Locate the cell with the specified text and output its [x, y] center coordinate. 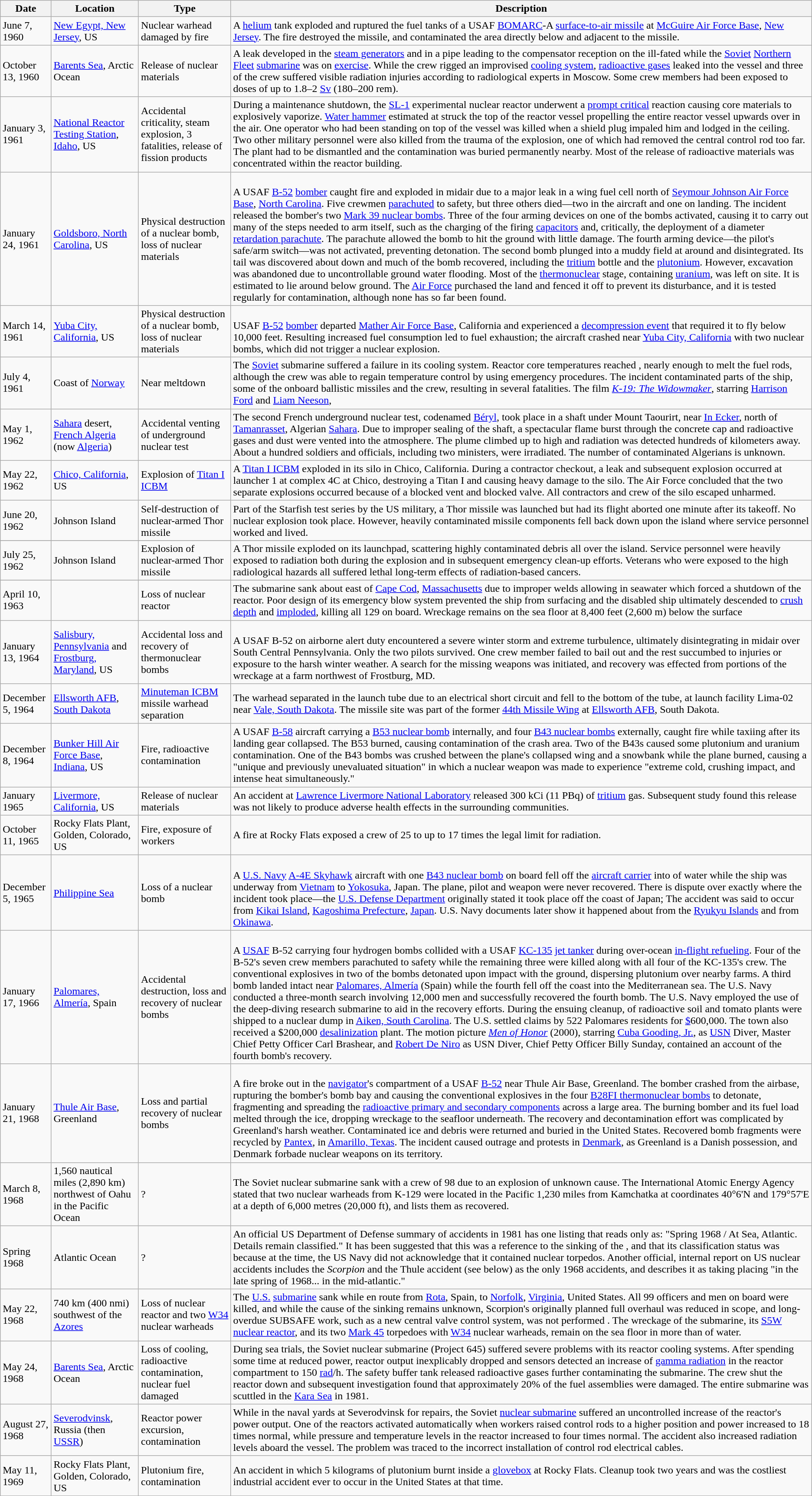
Explosion of Titan I ICBM [185, 480]
Thule Air Base, Greenland [95, 1113]
May 24, 1968 [26, 1372]
May 1, 1962 [26, 435]
January 17, 1966 [26, 997]
Fire, radioactive contamination [185, 755]
Accidental loss and recovery of thermonuclear bombs [185, 652]
1,560 nautical miles (2,890 km) northwest of Oahu in the Pacific Ocean [95, 1194]
Goldsboro, North Carolina, US [95, 239]
Sahara desert, French Algeria (now Algeria) [95, 435]
July 25, 1962 [26, 560]
New Egypt, New Jersey, US [95, 31]
March 8, 1968 [26, 1194]
May 22, 1962 [26, 480]
Near meltdown [185, 383]
Spring 1968 [26, 1257]
August 27, 1968 [26, 1430]
January 3, 1961 [26, 135]
Salisbury, Pennsylvania and Frostburg, Maryland, US [95, 652]
Fire, exposure of workers [185, 835]
Coast of Norway [95, 383]
Palomares, Almería, Spain [95, 997]
740 km (400 nmi) southwest of the Azores [95, 1315]
Self-destruction of nuclear-armed Thor missile [185, 520]
December 5, 1964 [26, 704]
Yuba City, California, US [95, 331]
Explosion of nuclear-armed Thor missile [185, 560]
Atlantic Ocean [95, 1257]
Loss of nuclear reactor and two W34 nuclear warheads [185, 1315]
Plutonium fire, contamination [185, 1476]
Bunker Hill Air Force Base, Indiana, US [95, 755]
January 24, 1961 [26, 239]
Nuclear warhead damaged by fire [185, 31]
Accidental venting of underground nuclear test [185, 435]
Loss of nuclear reactor [185, 600]
Description [521, 9]
Chico, California, US [95, 480]
Date [26, 9]
Accidental criticality, steam explosion, 3 fatalities, release of fission products [185, 135]
Loss and partial recovery of nuclear bombs [185, 1113]
October 13, 1960 [26, 71]
April 10, 1963 [26, 600]
December 8, 1964 [26, 755]
January 13, 1964 [26, 652]
A fire at Rocky Flats exposed a crew of 25 to up to 17 times the legal limit for radiation. [521, 835]
March 14, 1961 [26, 331]
June 20, 1962 [26, 520]
Ellsworth AFB, South Dakota [95, 704]
October 11, 1965 [26, 835]
Location [95, 9]
Livermore, California, US [95, 801]
Minuteman ICBM missile warhead separation [185, 704]
Reactor power excursion, contamination [185, 1430]
National Reactor Testing Station, Idaho, US [95, 135]
June 7, 1960 [26, 31]
May 11, 1969 [26, 1476]
July 4, 1961 [26, 383]
Loss of cooling, radioactive contamination, nuclear fuel damaged [185, 1372]
Loss of a nuclear bomb [185, 893]
January 1965 [26, 801]
December 5, 1965 [26, 893]
May 22, 1968 [26, 1315]
Philippine Sea [95, 893]
Accidental destruction, loss and recovery of nuclear bombs [185, 997]
January 21, 1968 [26, 1113]
Type [185, 9]
Severodvinsk, Russia (then USSR) [95, 1430]
